Search for the cell housing the specified text and yield its (X, Y) center coordinate. 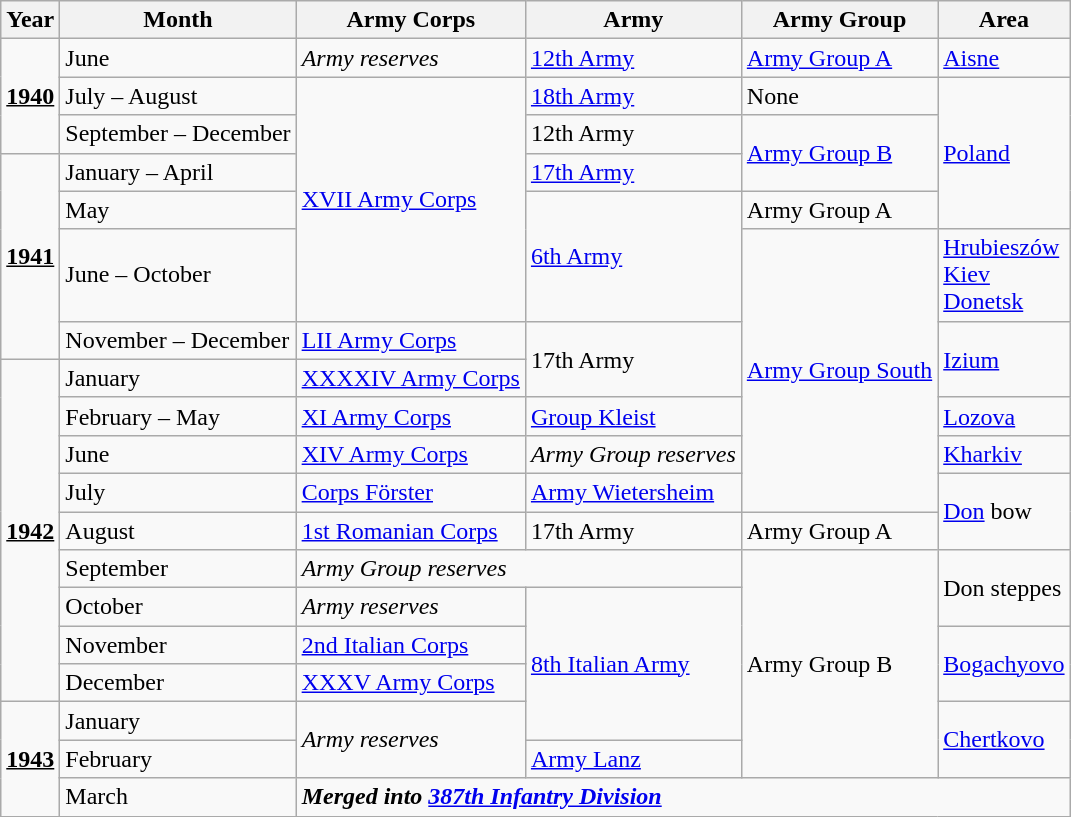
September (178, 569)
HrubieszówKievDonetsk (1004, 275)
None (839, 96)
March (178, 797)
Chertkovo (1004, 740)
18th Army (633, 96)
Group Kleist (633, 416)
May (178, 210)
January – April (178, 172)
Army Corps (410, 20)
Army Wietersheim (633, 492)
Don steppes (1004, 588)
July – August (178, 96)
Army Lanz (633, 759)
XXXV Army Corps (410, 683)
1941 (30, 256)
6th Army (633, 256)
2nd Italian Corps (410, 645)
Army Group (839, 20)
8th Italian Army (633, 664)
June – October (178, 275)
December (178, 683)
Year (30, 20)
Don bow (1004, 511)
1st Romanian Corps (410, 531)
LII Army Corps (410, 340)
1940 (30, 96)
February (178, 759)
Army (633, 20)
Bogachyovo (1004, 664)
Kharkiv (1004, 454)
September – December (178, 134)
Corps Förster (410, 492)
Aisne (1004, 58)
XIV Army Corps (410, 454)
October (178, 607)
XVII Army Corps (410, 199)
November (178, 645)
Poland (1004, 153)
Month (178, 20)
Izium (1004, 359)
1943 (30, 759)
Merged into 387th Infantry Division (683, 797)
November – December (178, 340)
Army Group South (839, 370)
February – May (178, 416)
Lozova (1004, 416)
Area (1004, 20)
XXXXIV Army Corps (410, 378)
XI Army Corps (410, 416)
1942 (30, 530)
July (178, 492)
August (178, 531)
